For the text-containing cell, return its midpoint in (X, Y) coordinate format. 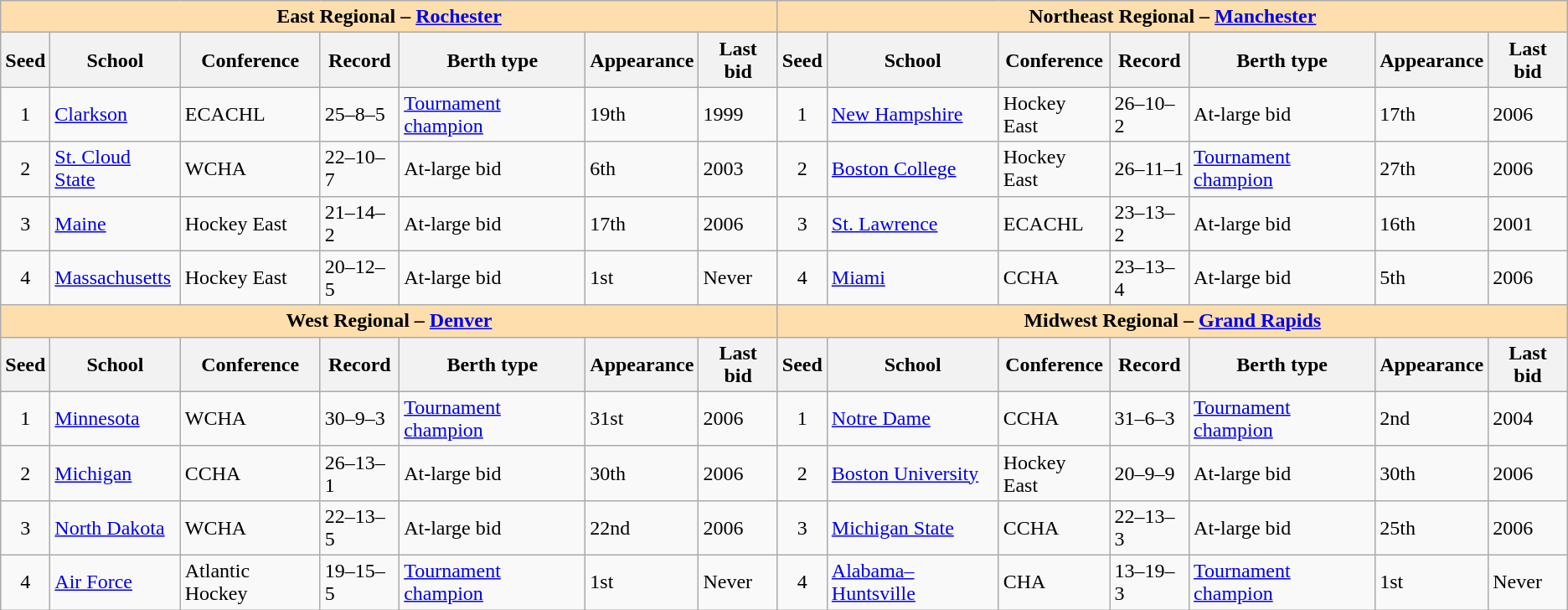
5th (1432, 278)
2003 (738, 169)
New Hampshire (913, 114)
Midwest Regional – Grand Rapids (1173, 321)
25–8–5 (360, 114)
Michigan (116, 473)
22–13–3 (1149, 528)
31–6–3 (1149, 419)
25th (1432, 528)
Boston University (913, 473)
23–13–4 (1149, 278)
6th (642, 169)
22–13–5 (360, 528)
20–9–9 (1149, 473)
1999 (738, 114)
23–13–2 (1149, 223)
2nd (1432, 419)
26–10–2 (1149, 114)
26–13–1 (360, 473)
Atlantic Hockey (250, 582)
22–10–7 (360, 169)
2004 (1528, 419)
Michigan State (913, 528)
Boston College (913, 169)
27th (1432, 169)
Massachusetts (116, 278)
Minnesota (116, 419)
20–12–5 (360, 278)
Clarkson (116, 114)
31st (642, 419)
Northeast Regional – Manchester (1173, 17)
Maine (116, 223)
Miami (913, 278)
22nd (642, 528)
21–14–2 (360, 223)
St. Lawrence (913, 223)
Notre Dame (913, 419)
19–15–5 (360, 582)
26–11–1 (1149, 169)
2001 (1528, 223)
19th (642, 114)
16th (1432, 223)
East Regional – Rochester (389, 17)
Alabama–Huntsville (913, 582)
30–9–3 (360, 419)
13–19–3 (1149, 582)
St. Cloud State (116, 169)
West Regional – Denver (389, 321)
Air Force (116, 582)
North Dakota (116, 528)
CHA (1054, 582)
